Detect which cell encompasses the target text, then output its (X, Y) center coordinate. 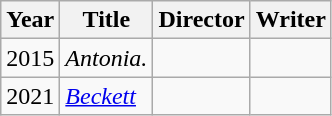
Writer (290, 20)
2021 (30, 96)
Title (106, 20)
Antonia. (106, 58)
2015 (30, 58)
Year (30, 20)
Director (202, 20)
Beckett (106, 96)
